Scan for the cell matching the given text and deliver its [x, y] coordinate at center. 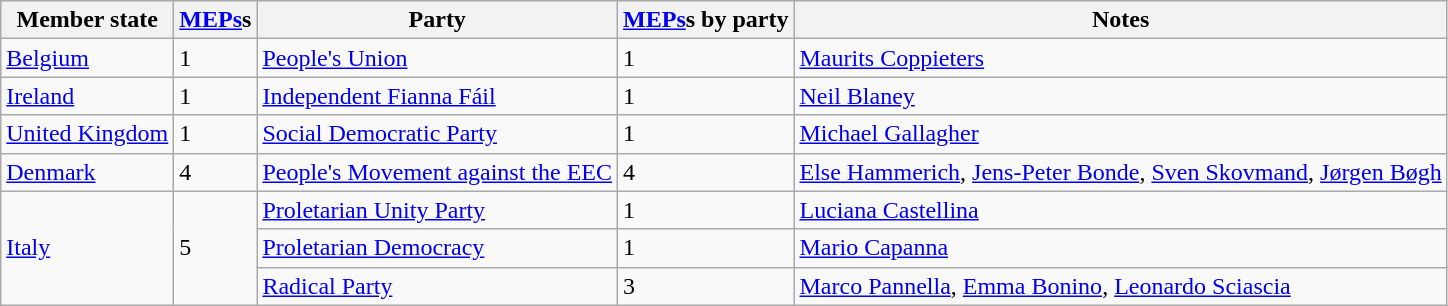
Michael Gallagher [1120, 134]
Italy [88, 248]
3 [706, 286]
Neil Blaney [1120, 96]
Independent Fianna Fáil [438, 96]
Member state [88, 20]
People's Movement against the EEC [438, 172]
Proletarian Unity Party [438, 210]
Radical Party [438, 286]
Proletarian Democracy [438, 248]
United Kingdom [88, 134]
Marco Pannella, Emma Bonino, Leonardo Sciascia [1120, 286]
Party [438, 20]
Else Hammerich, Jens-Peter Bonde, Sven Skovmand, Jørgen Bøgh [1120, 172]
MEPss [216, 20]
Notes [1120, 20]
People's Union [438, 58]
Mario Capanna [1120, 248]
Denmark [88, 172]
Belgium [88, 58]
Ireland [88, 96]
Social Democratic Party [438, 134]
Maurits Coppieters [1120, 58]
5 [216, 248]
MEPss by party [706, 20]
Luciana Castellina [1120, 210]
